Extract the [X, Y] coordinate from the center of the cell holding the provided text.  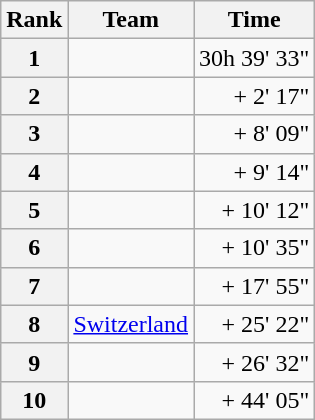
+ 2' 17" [254, 96]
Switzerland [131, 324]
+ 10' 35" [254, 248]
+ 8' 09" [254, 134]
30h 39' 33" [254, 58]
+ 25' 22" [254, 324]
3 [34, 134]
1 [34, 58]
5 [34, 210]
10 [34, 400]
2 [34, 96]
6 [34, 248]
Rank [34, 20]
+ 10' 12" [254, 210]
Time [254, 20]
Team [131, 20]
8 [34, 324]
7 [34, 286]
+ 17' 55" [254, 286]
4 [34, 172]
+ 44' 05" [254, 400]
+ 9' 14" [254, 172]
9 [34, 362]
+ 26' 32" [254, 362]
